For the text-containing cell, return its midpoint in [X, Y] coordinate format. 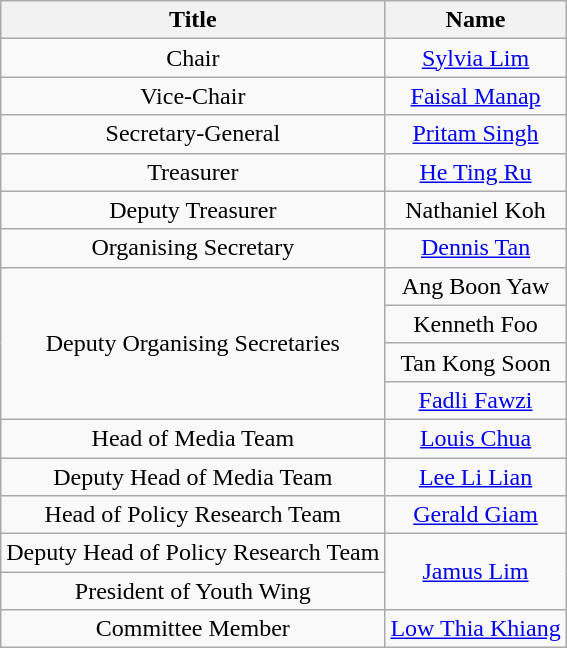
Treasurer [193, 172]
Dennis Tan [476, 248]
Kenneth Foo [476, 324]
Deputy Head of Policy Research Team [193, 553]
Gerald Giam [476, 515]
Low Thia Khiang [476, 629]
Head of Media Team [193, 438]
He Ting Ru [476, 172]
Organising Secretary [193, 248]
Deputy Organising Secretaries [193, 343]
Secretary-General [193, 134]
Lee Li Lian [476, 477]
Fadli Fawzi [476, 400]
Deputy Head of Media Team [193, 477]
Faisal Manap [476, 96]
Tan Kong Soon [476, 362]
Vice-Chair [193, 96]
Louis Chua [476, 438]
Head of Policy Research Team [193, 515]
President of Youth Wing [193, 591]
Committee Member [193, 629]
Title [193, 20]
Chair [193, 58]
Sylvia Lim [476, 58]
Ang Boon Yaw [476, 286]
Jamus Lim [476, 572]
Pritam Singh [476, 134]
Name [476, 20]
Nathaniel Koh [476, 210]
Deputy Treasurer [193, 210]
